Extract the [X, Y] coordinate from the center of the cell holding the provided text.  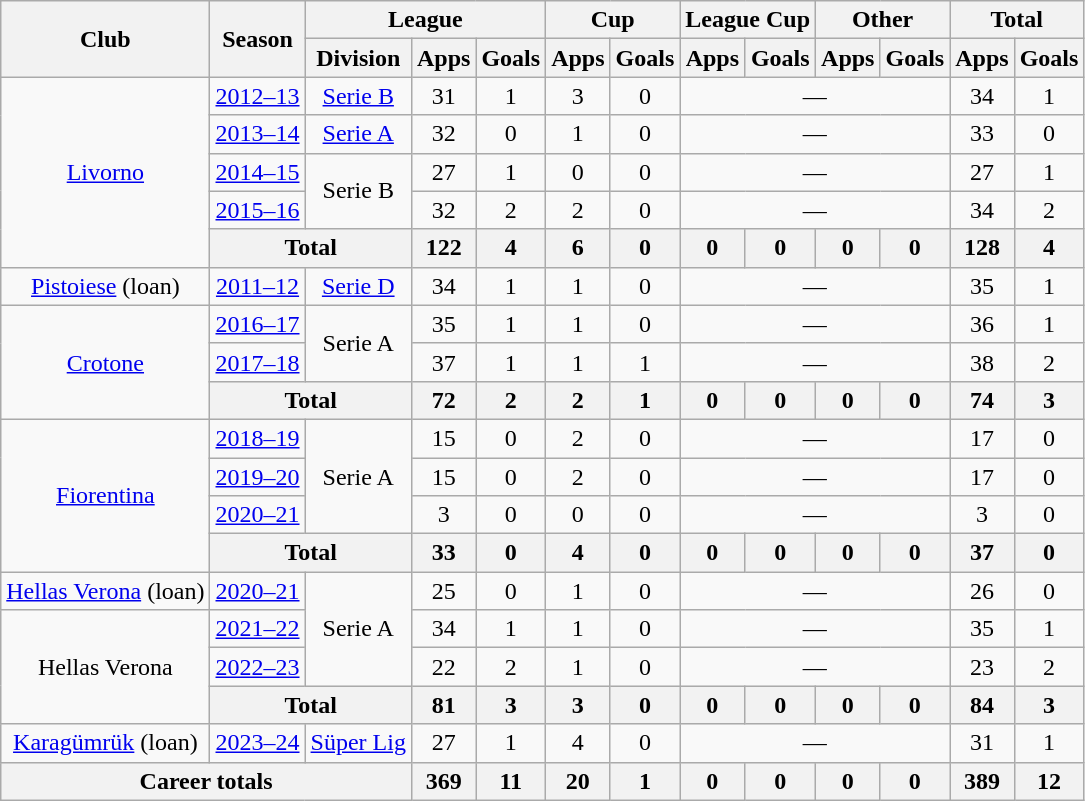
20 [578, 781]
26 [982, 591]
League Cup [748, 20]
Livorno [106, 172]
2021–22 [258, 629]
Serie D [358, 286]
36 [982, 324]
2022–23 [258, 667]
38 [982, 362]
72 [443, 400]
2023–24 [258, 743]
2017–18 [258, 362]
Division [358, 58]
League [426, 20]
2013–14 [258, 134]
Season [258, 39]
Hellas Verona (loan) [106, 591]
Career totals [206, 781]
Hellas Verona [106, 667]
23 [982, 667]
Pistoiese (loan) [106, 286]
Karagümrük (loan) [106, 743]
12 [1049, 781]
2014–15 [258, 172]
Club [106, 39]
84 [982, 705]
2018–19 [258, 438]
22 [443, 667]
122 [443, 248]
6 [578, 248]
74 [982, 400]
2019–20 [258, 477]
81 [443, 705]
Other [883, 20]
2015–16 [258, 210]
Cup [613, 20]
Crotone [106, 362]
128 [982, 248]
25 [443, 591]
2011–12 [258, 286]
Süper Lig [358, 743]
Fiorentina [106, 495]
389 [982, 781]
11 [511, 781]
2016–17 [258, 324]
2012–13 [258, 96]
369 [443, 781]
